Return [X, Y] of the center of cell containing provided text 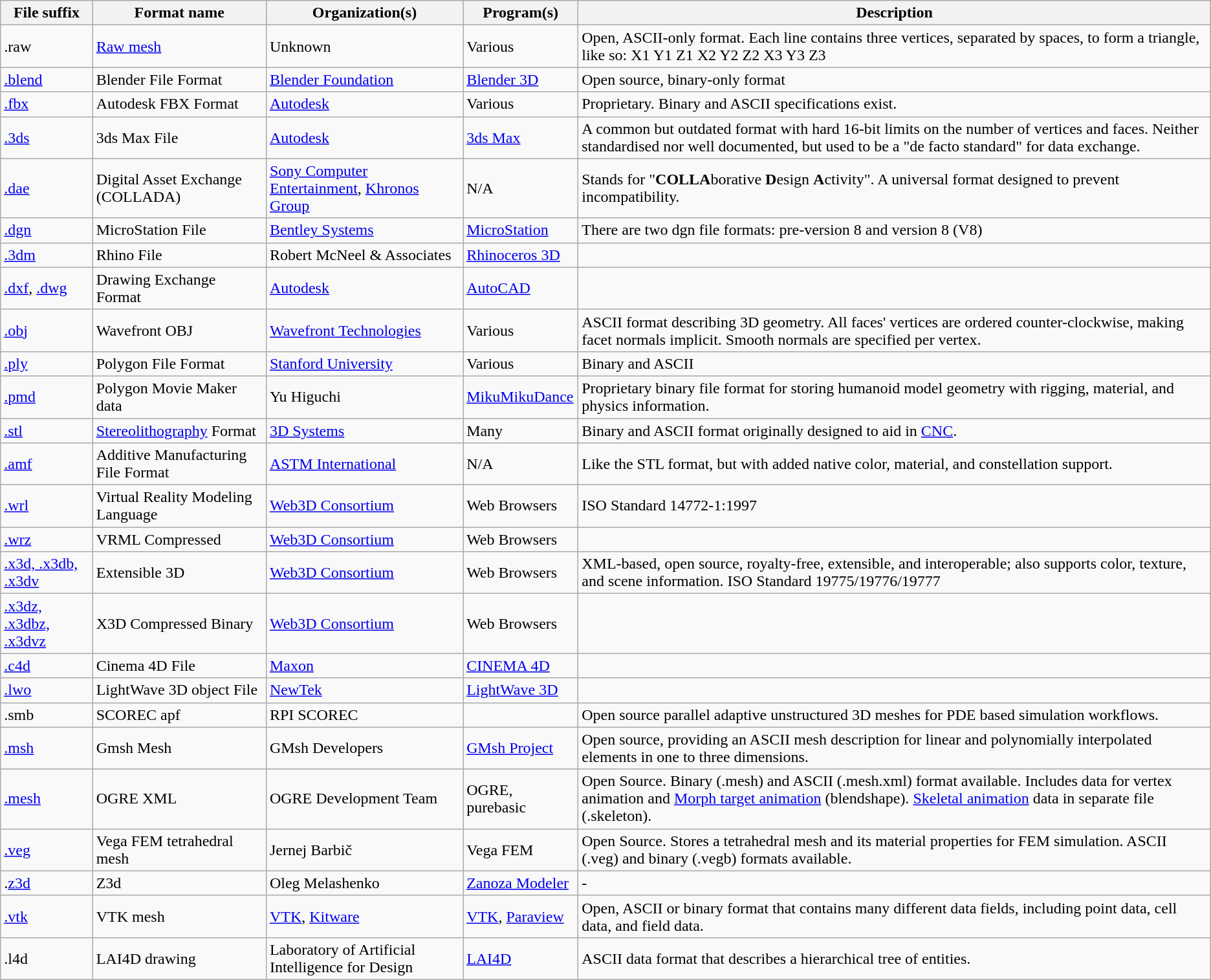
Z3d [179, 883]
GMsh Project [521, 748]
Blender File Format [179, 80]
.c4d [47, 666]
.x3dz, .x3dbz, .x3dvz [47, 624]
.wrz [47, 539]
CINEMA 4D [521, 666]
Unknown [364, 47]
ASCII data format that describes a hierarchical tree of entities. [895, 959]
Autodesk FBX Format [179, 104]
.raw [47, 47]
Proprietary. Binary and ASCII specifications exist. [895, 104]
.lwo [47, 690]
Proprietary binary file format for storing humanoid model geometry with rigging, material, and physics information. [895, 397]
.fbx [47, 104]
Zanoza Modeler [521, 883]
Open source, binary-only format [895, 80]
LAI4D [521, 959]
Jernej Barbič [364, 850]
Vega FEM [521, 850]
3D Systems [364, 430]
.msh [47, 748]
Raw mesh [179, 47]
.ply [47, 364]
Blender 3D [521, 80]
Wavefront OBJ [179, 330]
MicroStation [521, 230]
RPI SCOREC [364, 715]
Stanford University [364, 364]
MicroStation File [179, 230]
Laboratory of Artificial Intelligence for Design [364, 959]
Stereolithography Format [179, 430]
.x3d, .x3db, .x3dv [47, 573]
X3D Compressed Binary [179, 624]
Polygon File Format [179, 364]
MikuMikuDance [521, 397]
Drawing Exchange Format [179, 289]
LightWave 3D object File [179, 690]
Gmsh Mesh [179, 748]
.mesh [47, 799]
GMsh Developers [364, 748]
Open, ASCII-only format. Each line contains three vertices, separated by spaces, to form a triangle, like so: X1 Y1 Z1 X2 Y2 Z2 X3 Y3 Z3 [895, 47]
Binary and ASCII [895, 364]
OGRE, purebasic [521, 799]
ASTM International [364, 464]
Robert McNeel & Associates [364, 255]
Wavefront Technologies [364, 330]
.dxf, .dwg [47, 289]
.amf [47, 464]
VRML Compressed [179, 539]
OGRE Development Team [364, 799]
Open source parallel adaptive unstructured 3D meshes for PDE based simulation workflows. [895, 715]
File suffix [47, 13]
VTK mesh [179, 916]
.smb [47, 715]
Open Source. Stores a tetrahedral mesh and its material properties for FEM simulation. ASCII (.veg) and binary (.vegb) formats available. [895, 850]
OGRE XML [179, 799]
Additive Manufacturing File Format [179, 464]
.dae [47, 188]
Binary and ASCII format originally designed to aid in CNC. [895, 430]
Description [895, 13]
VTK, Paraview [521, 916]
Maxon [364, 666]
ISO Standard 14772-1:1997 [895, 506]
Oleg Melashenko [364, 883]
Program(s) [521, 13]
Vega FEM tetrahedral mesh [179, 850]
Open source, providing an ASCII mesh description for linear and polynomially interpolated elements in one to three dimensions. [895, 748]
Like the STL format, but with added native color, material, and constellation support. [895, 464]
Organization(s) [364, 13]
.pmd [47, 397]
3ds Max [521, 137]
Many [521, 430]
LightWave 3D [521, 690]
Cinema 4D File [179, 666]
VTK, Kitware [364, 916]
LAI4D drawing [179, 959]
.stl [47, 430]
Stands for "COLLAborative Design Activity". A universal format designed to prevent incompatibility. [895, 188]
- [895, 883]
Virtual Reality Modeling Language [179, 506]
.blend [47, 80]
.obj [47, 330]
Polygon Movie Maker data [179, 397]
.z3d [47, 883]
.3dm [47, 255]
Sony Computer Entertainment, Khronos Group [364, 188]
.l4d [47, 959]
Rhino File [179, 255]
There are two dgn file formats: pre-version 8 and version 8 (V8) [895, 230]
Bentley Systems [364, 230]
Digital Asset Exchange (COLLADA) [179, 188]
Extensible 3D [179, 573]
Open, ASCII or binary format that contains many different data fields, including point data, cell data, and field data. [895, 916]
AutoCAD [521, 289]
.dgn [47, 230]
Format name [179, 13]
NewTek [364, 690]
.wrl [47, 506]
Yu Higuchi [364, 397]
Blender Foundation [364, 80]
SCOREC apf [179, 715]
3ds Max File [179, 137]
.veg [47, 850]
Rhinoceros 3D [521, 255]
.3ds [47, 137]
.vtk [47, 916]
